Provide the [x, y] coordinate of the cell's center where the given text is located.  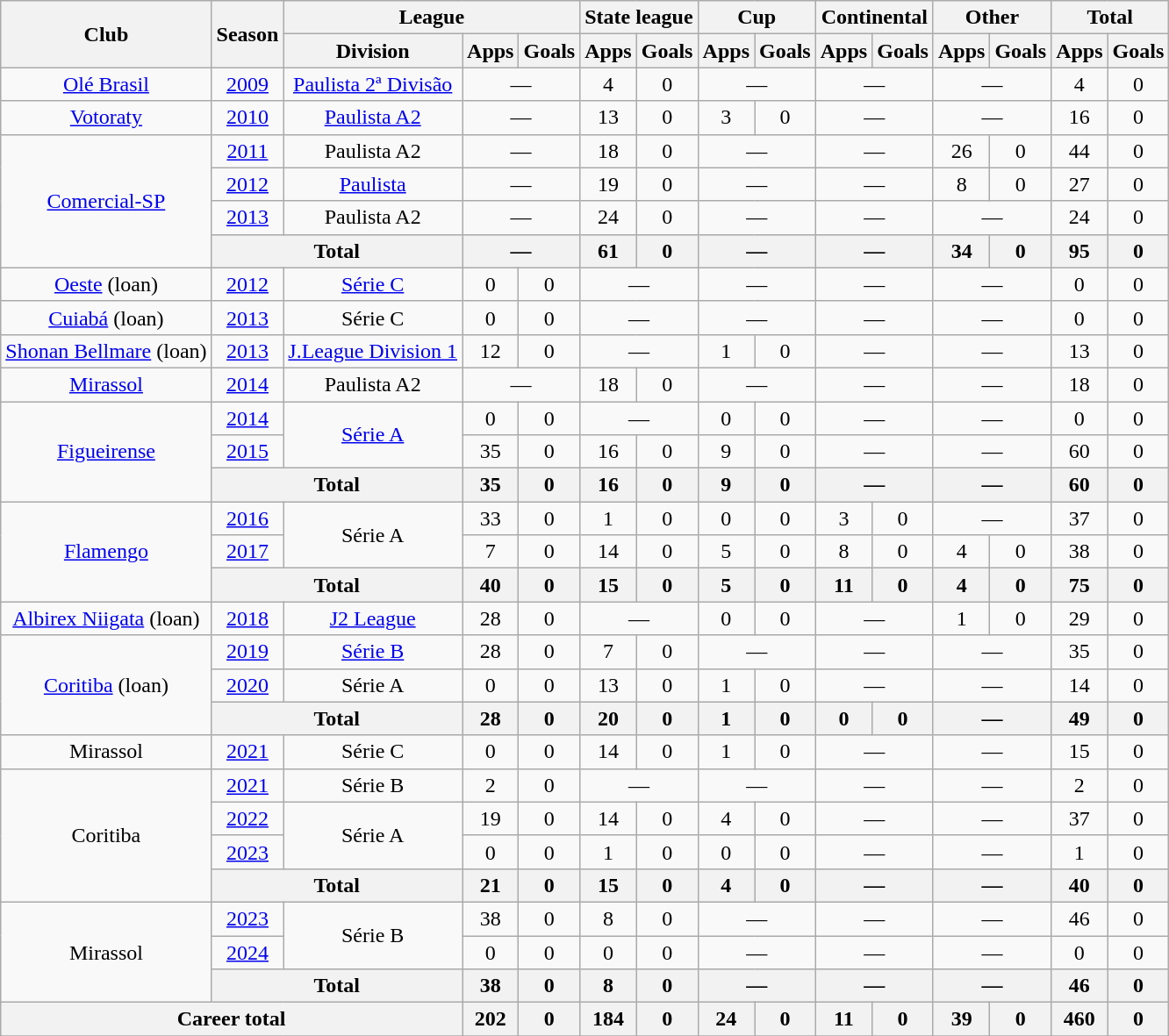
2016 [247, 518]
Paulista 2ª Divisão [373, 84]
29 [1079, 618]
J2 League [373, 618]
J.League Division 1 [373, 351]
State league [639, 18]
44 [1079, 151]
12 [491, 351]
2010 [247, 118]
Votoraty [106, 118]
20 [608, 718]
Paulista [373, 184]
21 [491, 885]
Season [247, 34]
39 [961, 1019]
26 [961, 151]
2011 [247, 151]
Albirex Niigata (loan) [106, 618]
Cuiabá (loan) [106, 318]
34 [961, 251]
460 [1079, 1019]
184 [608, 1019]
Shonan Bellmare (loan) [106, 351]
75 [1079, 585]
League [432, 18]
Coritiba (loan) [106, 685]
49 [1079, 718]
Continental [874, 18]
2018 [247, 618]
Coritiba [106, 835]
2020 [247, 685]
2009 [247, 84]
Flamengo [106, 552]
Comercial-SP [106, 201]
33 [491, 518]
27 [1079, 184]
Olé Brasil [106, 84]
2022 [247, 818]
Oeste (loan) [106, 284]
Club [106, 34]
95 [1079, 251]
2024 [247, 952]
2019 [247, 652]
61 [608, 251]
Other [992, 18]
Cup [757, 18]
Division [373, 51]
202 [491, 1019]
2017 [247, 552]
Career total [232, 1019]
2015 [247, 452]
Figueirense [106, 452]
